Extract the (X, Y) coordinate from the center of the cell holding the provided text.  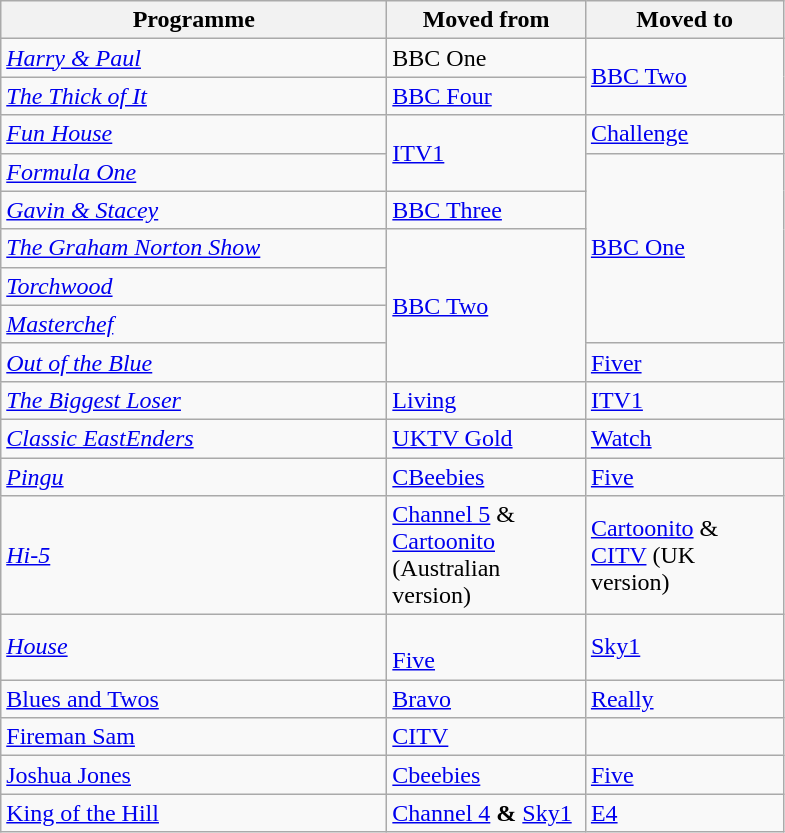
Torchwood (194, 286)
Watch (684, 438)
Really (684, 699)
The Biggest Loser (194, 400)
House (194, 648)
Harry & Paul (194, 58)
King of the Hill (194, 813)
Masterchef (194, 324)
BBC Four (486, 96)
CBeebies (486, 477)
Cartoonito & CITV (UK version) (684, 556)
Fireman Sam (194, 737)
Gavin & Stacey (194, 210)
UKTV Gold (486, 438)
Classic EastEnders (194, 438)
Channel 5 & Cartoonito (Australian version) (486, 556)
BBC Three (486, 210)
The Thick of It (194, 96)
Fun House (194, 134)
Moved to (684, 20)
Living (486, 400)
Formula One (194, 172)
Cbeebies (486, 775)
Hi-5 (194, 556)
The Graham Norton Show (194, 248)
Challenge (684, 134)
E4 (684, 813)
CITV (486, 737)
Out of the Blue (194, 362)
Channel 4 & Sky1 (486, 813)
Moved from (486, 20)
Programme (194, 20)
Bravo (486, 699)
Joshua Jones (194, 775)
Blues and Twos (194, 699)
Fiver (684, 362)
Sky1 (684, 648)
Pingu (194, 477)
